Determine the [x, y] coordinate at the center of the cell enclosing the given text.  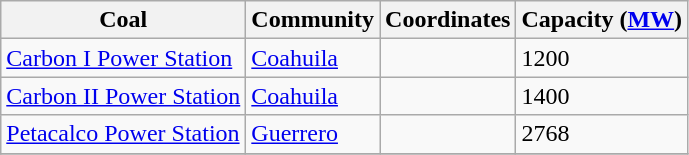
2768 [602, 134]
Guerrero [313, 134]
Carbon II Power Station [124, 96]
Community [313, 20]
Coal [124, 20]
Capacity (MW) [602, 20]
Petacalco Power Station [124, 134]
Carbon I Power Station [124, 58]
Coordinates [448, 20]
1200 [602, 58]
1400 [602, 96]
